Identify which cell holds the provided text, then report its [x, y] central coordinate. 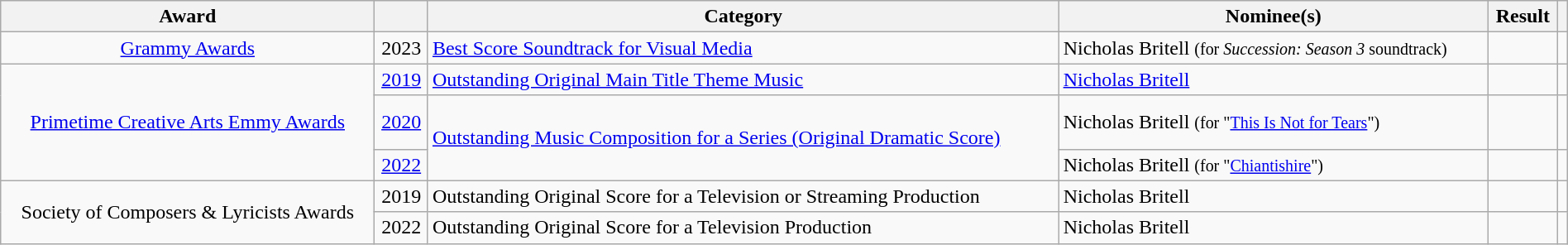
Outstanding Music Composition for a Series (Original Dramatic Score) [743, 137]
Nicholas Britell (for "Chiantishire") [1274, 165]
Grammy Awards [188, 48]
Result [1523, 17]
Nicholas Britell (for Succession: Season 3 soundtrack) [1274, 48]
Nominee(s) [1274, 17]
2020 [402, 122]
Outstanding Original Main Title Theme Music [743, 79]
Award [188, 17]
Primetime Creative Arts Emmy Awards [188, 122]
Outstanding Original Score for a Television Production [743, 228]
Outstanding Original Score for a Television or Streaming Production [743, 196]
Best Score Soundtrack for Visual Media [743, 48]
2023 [402, 48]
Nicholas Britell (for "This Is Not for Tears") [1274, 122]
Society of Composers & Lyricists Awards [188, 212]
Category [743, 17]
